Find where the given text appears and provide that cell's center as [x, y] coordinate. 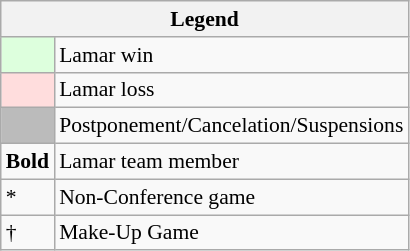
Lamar loss [231, 90]
Bold [28, 162]
† [28, 233]
Make-Up Game [231, 233]
* [28, 197]
Postponement/Cancelation/Suspensions [231, 126]
Lamar win [231, 55]
Legend [205, 19]
Non-Conference game [231, 197]
Lamar team member [231, 162]
